Extract the [x, y] coordinate from the center of the cell holding the provided text.  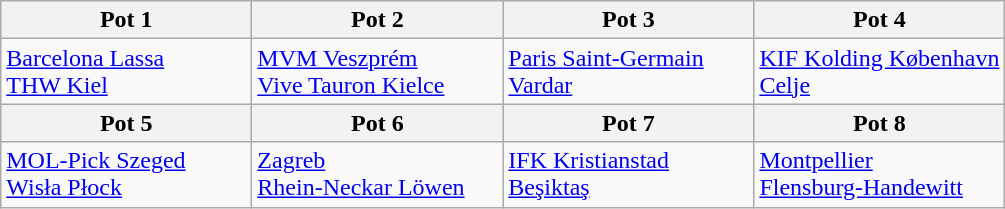
Zagreb Rhein-Neckar Löwen [378, 174]
Pot 1 [126, 20]
IFK Kristianstad Beşiktaş [628, 174]
Barcelona Lassa THW Kiel [126, 72]
Pot 3 [628, 20]
MVM Veszprém Vive Tauron Kielce [378, 72]
MOL-Pick Szeged Wisła Płock [126, 174]
Pot 6 [378, 123]
Pot 4 [880, 20]
Pot 8 [880, 123]
Montpellier Flensburg-Handewitt [880, 174]
Pot 5 [126, 123]
KIF Kolding København Celje [880, 72]
Pot 7 [628, 123]
Paris Saint-Germain Vardar [628, 72]
Pot 2 [378, 20]
